Search for the cell housing the specified text and yield its [X, Y] center coordinate. 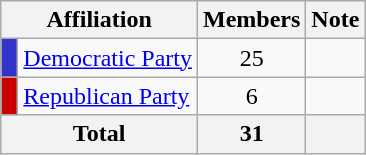
Total [100, 134]
Affiliation [100, 20]
6 [251, 96]
25 [251, 58]
Democratic Party [108, 58]
Note [336, 20]
Republican Party [108, 96]
31 [251, 134]
Members [251, 20]
